Capture the cell that displays the provided text and extract its [x, y] central coordinate. 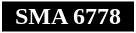
SMA 6778 [68, 17]
